Search for the cell housing the specified text and yield its (X, Y) center coordinate. 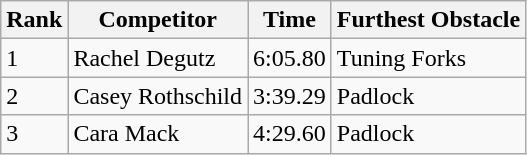
Tuning Forks (428, 58)
Rachel Degutz (158, 58)
Furthest Obstacle (428, 20)
Casey Rothschild (158, 96)
6:05.80 (290, 58)
4:29.60 (290, 134)
Time (290, 20)
3 (34, 134)
Competitor (158, 20)
1 (34, 58)
Rank (34, 20)
Cara Mack (158, 134)
2 (34, 96)
3:39.29 (290, 96)
